Identify which cell holds the provided text, then report its (x, y) central coordinate. 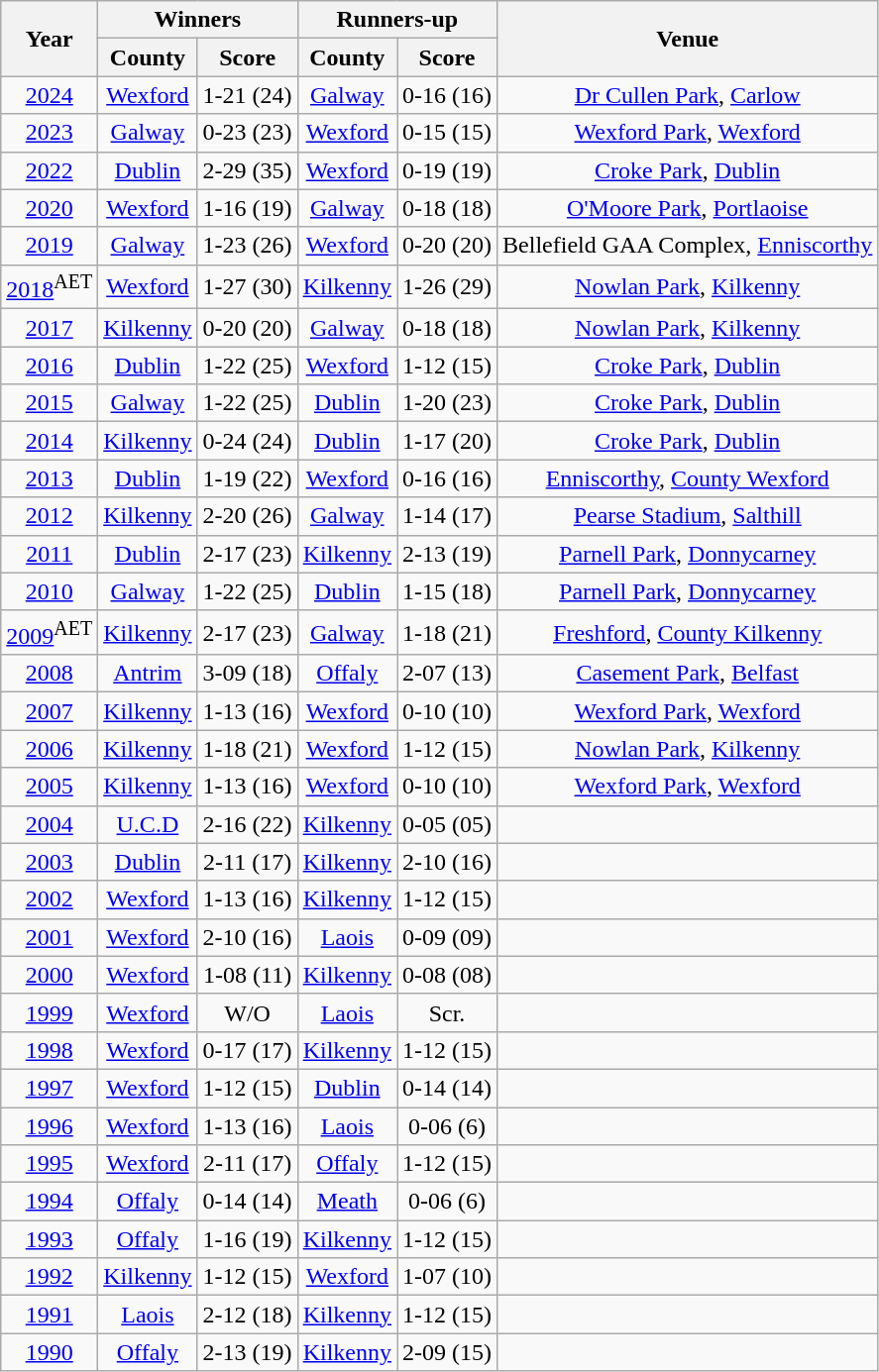
2017 (50, 328)
Casement Park, Belfast (688, 674)
1994 (50, 1202)
0-15 (15) (446, 133)
1-19 (22) (248, 478)
1999 (50, 1012)
Runners-up (396, 20)
0-08 (08) (446, 975)
Winners (198, 20)
2007 (50, 711)
0-05 (05) (446, 824)
Venue (688, 39)
2016 (50, 366)
1998 (50, 1050)
2006 (50, 749)
1-21 (24) (248, 95)
2-09 (15) (446, 1352)
2010 (50, 591)
Scr. (446, 1012)
2002 (50, 899)
1996 (50, 1126)
1991 (50, 1315)
1995 (50, 1164)
2-07 (13) (446, 674)
W/O (248, 1012)
1-14 (17) (446, 516)
Meath (347, 1202)
2023 (50, 133)
3-09 (18) (248, 674)
1-23 (26) (248, 246)
1990 (50, 1352)
1-08 (11) (248, 975)
0-23 (23) (248, 133)
1-17 (20) (446, 441)
2014 (50, 441)
2005 (50, 787)
2018AET (50, 287)
2015 (50, 403)
Pearse Stadium, Salthill (688, 516)
2024 (50, 95)
2022 (50, 170)
2001 (50, 937)
Antrim (148, 674)
Enniscorthy, County Wexford (688, 478)
0-19 (19) (446, 170)
1-07 (10) (446, 1277)
0-09 (09) (446, 937)
2-20 (26) (248, 516)
1-20 (23) (446, 403)
1992 (50, 1277)
2-29 (35) (248, 170)
2004 (50, 824)
2020 (50, 208)
2008 (50, 674)
2000 (50, 975)
1-26 (29) (446, 287)
2013 (50, 478)
2011 (50, 554)
Dr Cullen Park, Carlow (688, 95)
2-16 (22) (248, 824)
2019 (50, 246)
2012 (50, 516)
Bellefield GAA Complex, Enniscorthy (688, 246)
2009AET (50, 632)
Year (50, 39)
1997 (50, 1088)
1-27 (30) (248, 287)
0-24 (24) (248, 441)
U.C.D (148, 824)
0-17 (17) (248, 1050)
Freshford, County Kilkenny (688, 632)
1993 (50, 1239)
2003 (50, 862)
1-15 (18) (446, 591)
O'Moore Park, Portlaoise (688, 208)
2-12 (18) (248, 1315)
